Detect which cell encompasses the target text, then output its [x, y] center coordinate. 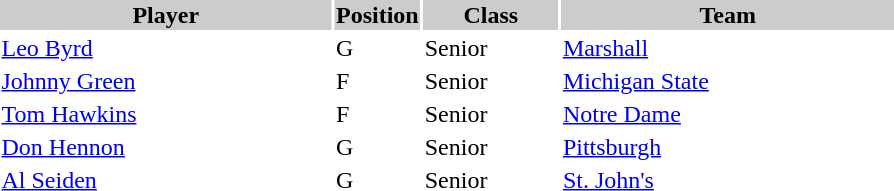
Tom Hawkins [166, 114]
Leo Byrd [166, 48]
Player [166, 15]
Don Hennon [166, 147]
Johnny Green [166, 81]
Class [490, 15]
Michigan State [728, 81]
Pittsburgh [728, 147]
Marshall [728, 48]
Position [378, 15]
Team [728, 15]
Notre Dame [728, 114]
